Output the [X, Y] coordinate of the center of the cell containing the given text.  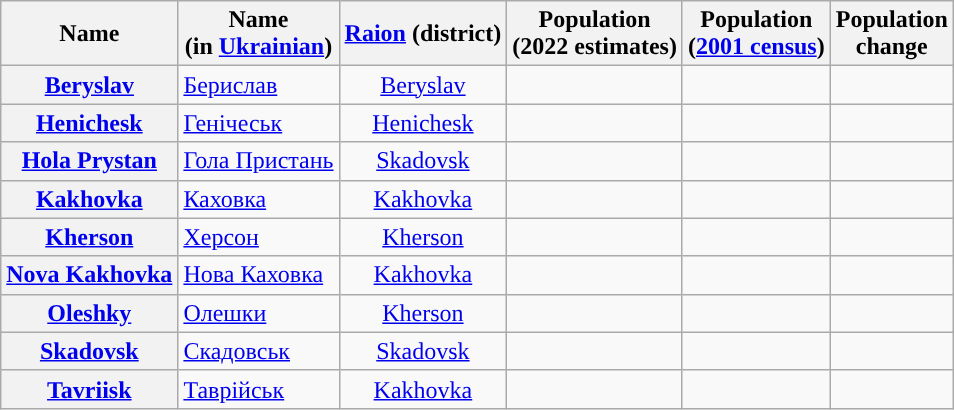
Олешки [258, 313]
Raion (district) [423, 34]
Population(2001 census) [756, 34]
Скадовськ [258, 351]
Генічеськ [258, 123]
Name(in Ukrainian) [258, 34]
Name [90, 34]
Hola Prystan [90, 161]
Гола Пристань [258, 161]
Нова Каховка [258, 275]
Tavriisk [90, 389]
Таврійськ [258, 389]
Populationchange [892, 34]
Nova Kakhovka [90, 275]
Берислав [258, 85]
Херсон [258, 237]
Каховка [258, 199]
Population(2022 estimates) [595, 34]
Oleshky [90, 313]
